Detect which cell encompasses the target text, then output its (X, Y) center coordinate. 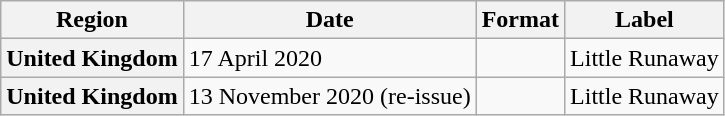
Region (92, 20)
17 April 2020 (330, 58)
Date (330, 20)
13 November 2020 (re-issue) (330, 96)
Label (645, 20)
Format (520, 20)
